Pinpoint the cell where the given text exists, returning its (x, y) midpoint coordinate. 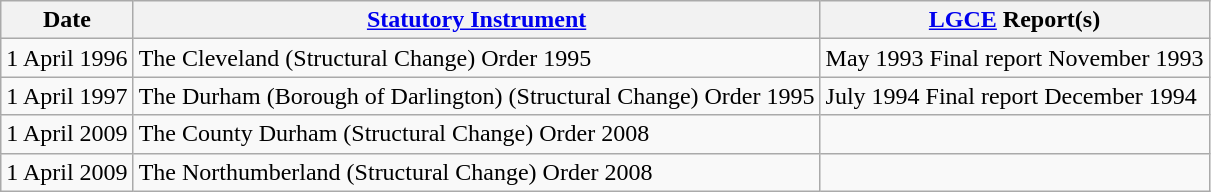
1 April 1997 (67, 96)
The Northumberland (Structural Change) Order 2008 (476, 172)
1 April 1996 (67, 58)
LGCE Report(s) (1014, 20)
The Cleveland (Structural Change) Order 1995 (476, 58)
The County Durham (Structural Change) Order 2008 (476, 134)
May 1993 Final report November 1993 (1014, 58)
July 1994 Final report December 1994 (1014, 96)
Date (67, 20)
The Durham (Borough of Darlington) (Structural Change) Order 1995 (476, 96)
Statutory Instrument (476, 20)
